Determine the (x, y) coordinate at the center of the cell enclosing the given text.  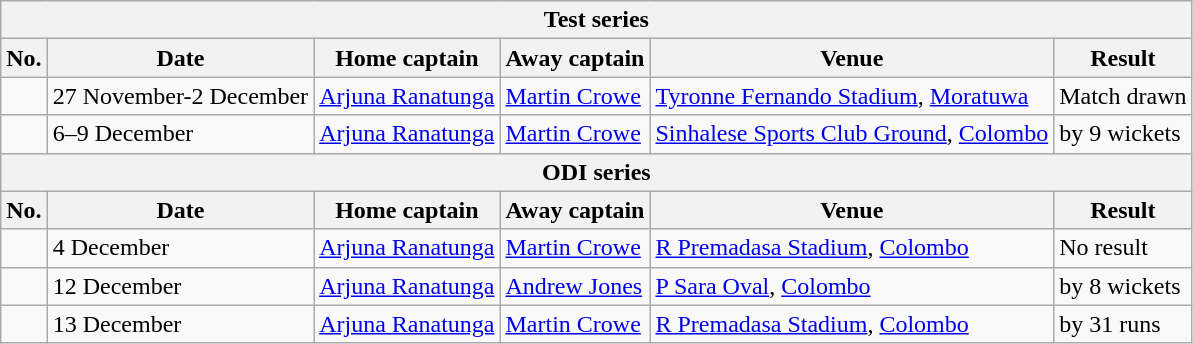
Tyronne Fernando Stadium, Moratuwa (852, 96)
Sinhalese Sports Club Ground, Colombo (852, 134)
P Sara Oval, Colombo (852, 286)
Test series (596, 20)
by 9 wickets (1123, 134)
Andrew Jones (575, 286)
6–9 December (180, 134)
by 8 wickets (1123, 286)
4 December (180, 248)
13 December (180, 324)
Match drawn (1123, 96)
12 December (180, 286)
ODI series (596, 172)
No result (1123, 248)
27 November-2 December (180, 96)
by 31 runs (1123, 324)
